Identify which cell holds the provided text, then report its (x, y) central coordinate. 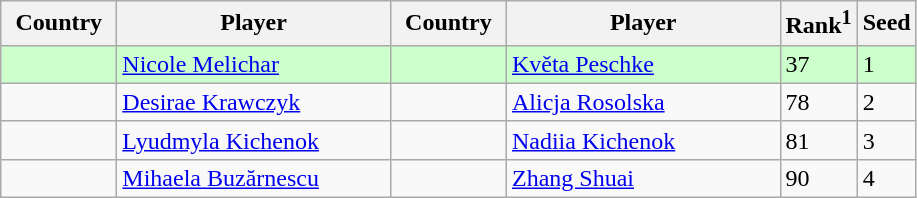
Nicole Melichar (254, 64)
3 (886, 140)
Květa Peschke (643, 64)
37 (818, 64)
90 (818, 178)
81 (818, 140)
Alicja Rosolska (643, 102)
2 (886, 102)
Rank1 (818, 24)
78 (818, 102)
Lyudmyla Kichenok (254, 140)
1 (886, 64)
Zhang Shuai (643, 178)
Nadiia Kichenok (643, 140)
Mihaela Buzărnescu (254, 178)
4 (886, 178)
Desirae Krawczyk (254, 102)
Seed (886, 24)
